For the text-containing cell, return its midpoint in (X, Y) coordinate format. 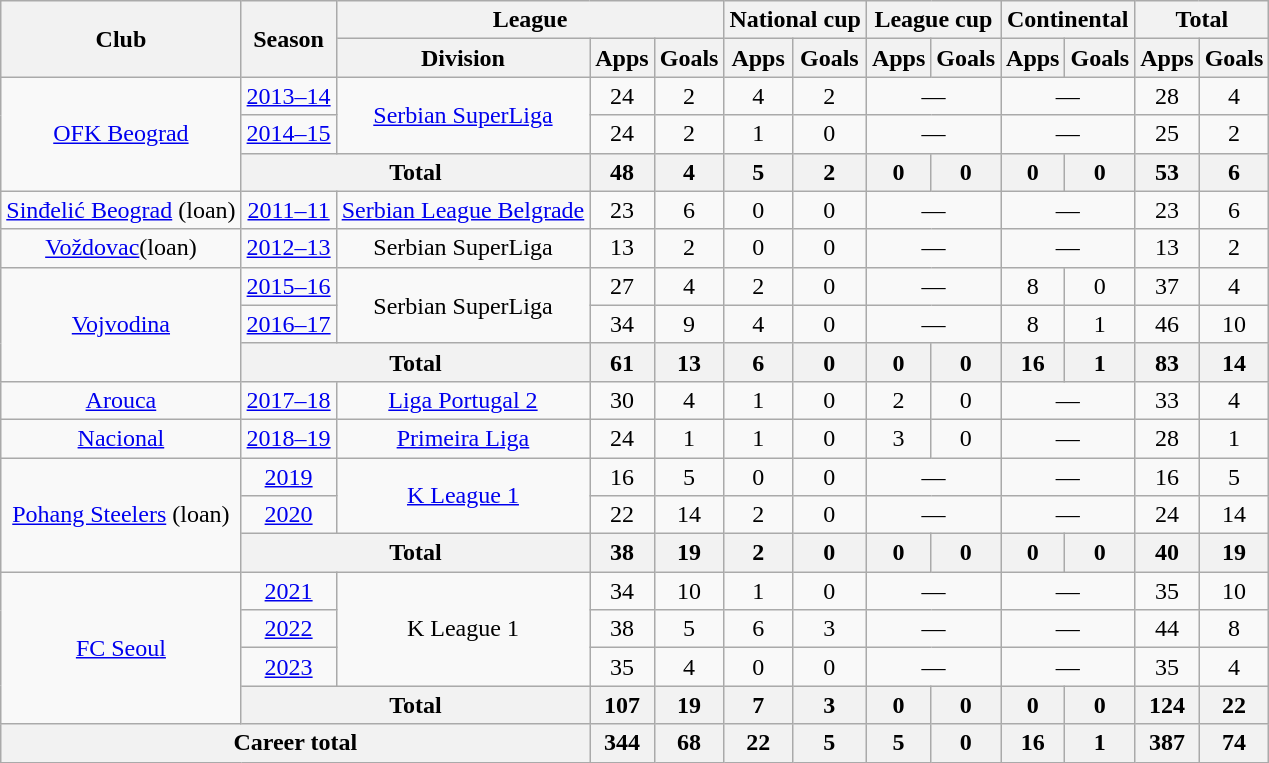
Career total (296, 743)
7 (758, 705)
Primeira Liga (463, 438)
124 (1167, 705)
Arouca (121, 400)
2023 (288, 667)
2020 (288, 515)
2016–17 (288, 324)
2022 (288, 629)
Sinđelić Beograd (loan) (121, 210)
2013–14 (288, 96)
National cup (795, 20)
Liga Portugal 2 (463, 400)
Division (463, 58)
74 (1234, 743)
Serbian League Belgrade (463, 210)
27 (622, 286)
2014–15 (288, 134)
Continental (1068, 20)
107 (622, 705)
League (530, 20)
2021 (288, 591)
68 (689, 743)
9 (689, 324)
2017–18 (288, 400)
OFK Beograd (121, 134)
83 (1167, 362)
44 (1167, 629)
Pohang Steelers (loan) (121, 515)
344 (622, 743)
Voždovac(loan) (121, 248)
53 (1167, 172)
33 (1167, 400)
Vojvodina (121, 324)
League cup (933, 20)
2012–13 (288, 248)
25 (1167, 134)
FC Seoul (121, 648)
40 (1167, 553)
Season (288, 39)
2015–16 (288, 286)
46 (1167, 324)
Nacional (121, 438)
2018–19 (288, 438)
Club (121, 39)
48 (622, 172)
61 (622, 362)
2019 (288, 477)
2011–11 (288, 210)
30 (622, 400)
37 (1167, 286)
387 (1167, 743)
